Return the [x, y] coordinate for the center point of the cell that contains the specified text.  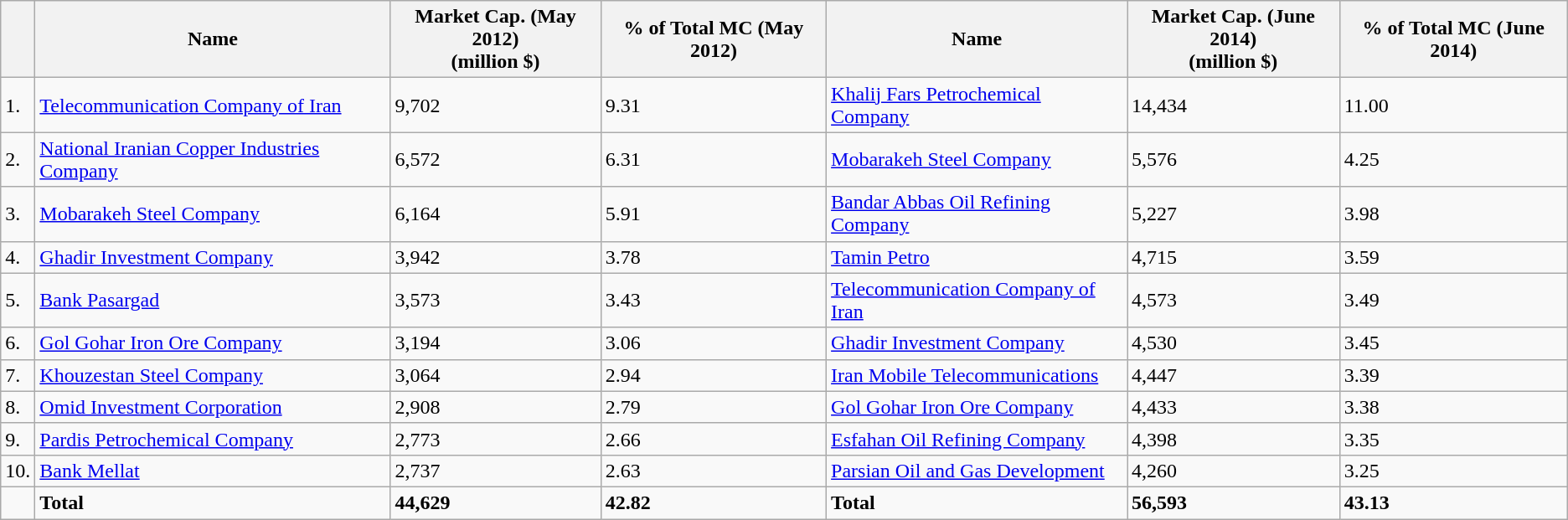
4,398 [1234, 439]
5.91 [714, 214]
3.06 [714, 343]
7. [18, 375]
9. [18, 439]
2.94 [714, 375]
5,576 [1234, 159]
Tamin Petro [977, 257]
3. [18, 214]
11.00 [1453, 106]
3.98 [1453, 214]
9.31 [714, 106]
Market Cap. (May 2012) (million $) [496, 39]
43.13 [1453, 502]
2.63 [714, 471]
Omid Investment Corporation [213, 407]
4. [18, 257]
3.49 [1453, 300]
2.79 [714, 407]
Khalij Fars Petrochemical Company [977, 106]
5,227 [1234, 214]
2. [18, 159]
4,433 [1234, 407]
44,629 [496, 502]
4,447 [1234, 375]
9,702 [496, 106]
4,573 [1234, 300]
3.39 [1453, 375]
3.78 [714, 257]
3,064 [496, 375]
3.38 [1453, 407]
5. [18, 300]
6,572 [496, 159]
6. [18, 343]
National Iranian Copper Industries Company [213, 159]
3.43 [714, 300]
% of Total MC (May 2012) [714, 39]
3.59 [1453, 257]
3,942 [496, 257]
42.82 [714, 502]
3.45 [1453, 343]
Esfahan Oil Refining Company [977, 439]
3.35 [1453, 439]
2,737 [496, 471]
3,573 [496, 300]
2,773 [496, 439]
4,715 [1234, 257]
3.25 [1453, 471]
Bandar Abbas Oil Refining Company [977, 214]
% of Total MC (June 2014) [1453, 39]
Bank Mellat [213, 471]
10. [18, 471]
4,530 [1234, 343]
2,908 [496, 407]
14,434 [1234, 106]
Market Cap. (June 2014) (million $) [1234, 39]
6.31 [714, 159]
Bank Pasargad [213, 300]
Khouzestan Steel Company [213, 375]
Iran Mobile Telecommunications [977, 375]
Pardis Petrochemical Company [213, 439]
6,164 [496, 214]
2.66 [714, 439]
56,593 [1234, 502]
4.25 [1453, 159]
Parsian Oil and Gas Development [977, 471]
8. [18, 407]
3,194 [496, 343]
1. [18, 106]
4,260 [1234, 471]
